Determine the [x, y] coordinate at the center of the cell enclosing the given text.  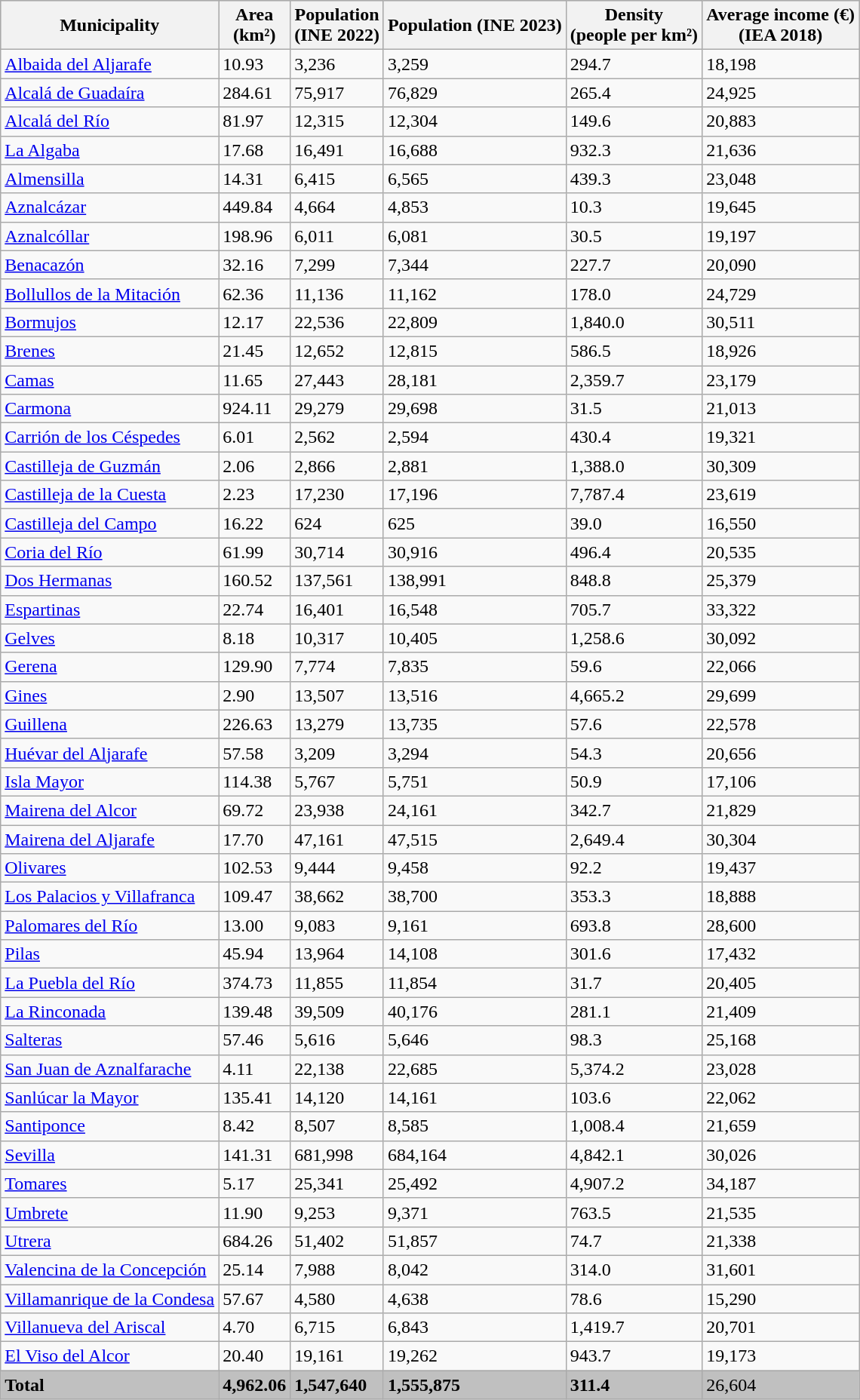
625 [475, 523]
Alcalá de Guadaíra [110, 93]
Carmona [110, 409]
19,645 [781, 207]
430.4 [634, 437]
20.40 [255, 1356]
5,767 [337, 781]
5,751 [475, 781]
57.46 [255, 1040]
30,304 [781, 840]
Villanueva del Ariscal [110, 1328]
5,374.2 [634, 1069]
30,092 [781, 638]
9,083 [337, 926]
Carrión de los Céspedes [110, 437]
31,601 [781, 1270]
Total [110, 1385]
23,028 [781, 1069]
20,701 [781, 1328]
Almensilla [110, 179]
20,656 [781, 753]
2,881 [475, 466]
Bollullos de la Mitación [110, 293]
27,443 [337, 379]
301.6 [634, 954]
24,925 [781, 93]
284.61 [255, 93]
59.6 [634, 667]
10,317 [337, 638]
23,179 [781, 379]
19,173 [781, 1356]
17,106 [781, 781]
54.3 [634, 753]
21,829 [781, 810]
Bormujos [110, 322]
10,405 [475, 638]
9,253 [337, 1212]
178.0 [634, 293]
21,338 [781, 1241]
Gelves [110, 638]
103.6 [634, 1098]
22,685 [475, 1069]
4,665.2 [634, 695]
7,988 [337, 1270]
22,809 [475, 322]
4.70 [255, 1328]
342.7 [634, 810]
3,236 [337, 64]
11,854 [475, 983]
13,964 [337, 954]
Olivares [110, 868]
26,604 [781, 1385]
22,536 [337, 322]
11,855 [337, 983]
314.0 [634, 1270]
5,646 [475, 1040]
1,547,640 [337, 1385]
Sanlúcar la Mayor [110, 1098]
La Rinconada [110, 1012]
12,304 [475, 121]
28,181 [475, 379]
30,511 [781, 322]
Castilleja del Campo [110, 523]
21,636 [781, 150]
19,197 [781, 236]
81.97 [255, 121]
13,735 [475, 724]
25.14 [255, 1270]
265.4 [634, 93]
1,555,875 [475, 1385]
141.31 [255, 1155]
28,600 [781, 926]
16,401 [337, 609]
30,309 [781, 466]
4,907.2 [634, 1184]
17,432 [781, 954]
848.8 [634, 581]
69.72 [255, 810]
18,888 [781, 897]
19,321 [781, 437]
4,580 [337, 1298]
19,437 [781, 868]
29,279 [337, 409]
Isla Mayor [110, 781]
16,548 [475, 609]
19,262 [475, 1356]
76,829 [475, 93]
92.2 [634, 868]
6,843 [475, 1328]
Sevilla [110, 1155]
Albaida del Aljarafe [110, 64]
Pilas [110, 954]
226.63 [255, 724]
353.3 [634, 897]
4,638 [475, 1298]
586.5 [634, 351]
14.31 [255, 179]
23,619 [781, 495]
Huévar del Aljarafe [110, 753]
2.06 [255, 466]
4,664 [337, 207]
29,699 [781, 695]
Benacazón [110, 265]
30.5 [634, 236]
Palomares del Río [110, 926]
20,090 [781, 265]
5,616 [337, 1040]
El Viso del Alcor [110, 1356]
4,853 [475, 207]
13,507 [337, 695]
7,787.4 [634, 495]
14,161 [475, 1098]
25,341 [337, 1184]
15,290 [781, 1298]
Los Palacios y Villafranca [110, 897]
19,161 [337, 1356]
22,578 [781, 724]
22.74 [255, 609]
705.7 [634, 609]
4,842.1 [634, 1155]
47,161 [337, 840]
449.84 [255, 207]
57.58 [255, 753]
12.17 [255, 322]
62.36 [255, 293]
6,081 [475, 236]
51,402 [337, 1241]
109.47 [255, 897]
16.22 [255, 523]
16,550 [781, 523]
30,026 [781, 1155]
2,866 [337, 466]
25,379 [781, 581]
114.38 [255, 781]
693.8 [634, 926]
9,444 [337, 868]
7,835 [475, 667]
11,136 [337, 293]
12,652 [337, 351]
4.11 [255, 1069]
33,322 [781, 609]
1,258.6 [634, 638]
40,176 [475, 1012]
24,729 [781, 293]
198.96 [255, 236]
Salteras [110, 1040]
4,962.06 [255, 1385]
17,196 [475, 495]
17.68 [255, 150]
624 [337, 523]
684,164 [475, 1155]
Villamanrique de la Condesa [110, 1298]
7,344 [475, 265]
34,187 [781, 1184]
Aznalcóllar [110, 236]
57.6 [634, 724]
11,162 [475, 293]
18,198 [781, 64]
763.5 [634, 1212]
9,458 [475, 868]
Brenes [110, 351]
2,594 [475, 437]
8.18 [255, 638]
23,048 [781, 179]
Average income (€)(IEA 2018) [781, 26]
20,405 [781, 983]
47,515 [475, 840]
135.41 [255, 1098]
San Juan de Aznalfarache [110, 1069]
1,419.7 [634, 1328]
Municipality [110, 26]
Alcalá del Río [110, 121]
20,535 [781, 552]
Gines [110, 695]
8,507 [337, 1126]
Castilleja de Guzmán [110, 466]
31.7 [634, 983]
12,315 [337, 121]
29,698 [475, 409]
16,491 [337, 150]
281.1 [634, 1012]
50.9 [634, 781]
439.3 [634, 179]
924.11 [255, 409]
6.01 [255, 437]
57.67 [255, 1298]
Area(km²) [255, 26]
75,917 [337, 93]
25,168 [781, 1040]
6,011 [337, 236]
20,883 [781, 121]
1,840.0 [634, 322]
13,279 [337, 724]
24,161 [475, 810]
22,062 [781, 1098]
681,998 [337, 1155]
Camas [110, 379]
25,492 [475, 1184]
294.7 [634, 64]
7,774 [337, 667]
18,926 [781, 351]
74.7 [634, 1241]
2,359.7 [634, 379]
39,509 [337, 1012]
160.52 [255, 581]
22,066 [781, 667]
3,259 [475, 64]
78.6 [634, 1298]
2.90 [255, 695]
21.45 [255, 351]
17,230 [337, 495]
21,013 [781, 409]
La Algaba [110, 150]
1,008.4 [634, 1126]
8,585 [475, 1126]
11.65 [255, 379]
30,916 [475, 552]
6,565 [475, 179]
45.94 [255, 954]
14,120 [337, 1098]
2,649.4 [634, 840]
22,138 [337, 1069]
Aznalcázar [110, 207]
23,938 [337, 810]
102.53 [255, 868]
Umbrete [110, 1212]
496.4 [634, 552]
3,294 [475, 753]
6,415 [337, 179]
30,714 [337, 552]
38,662 [337, 897]
39.0 [634, 523]
149.6 [634, 121]
51,857 [475, 1241]
10.93 [255, 64]
La Puebla del Río [110, 983]
Tomares [110, 1184]
13,516 [475, 695]
Population(INE 2022) [337, 26]
31.5 [634, 409]
38,700 [475, 897]
2.23 [255, 495]
6,715 [337, 1328]
Gerena [110, 667]
Castilleja de la Cuesta [110, 495]
16,688 [475, 150]
Mairena del Alcor [110, 810]
17.70 [255, 840]
12,815 [475, 351]
3,209 [337, 753]
9,161 [475, 926]
21,409 [781, 1012]
11.90 [255, 1212]
Density(people per km²) [634, 26]
1,388.0 [634, 466]
374.73 [255, 983]
Guillena [110, 724]
137,561 [337, 581]
2,562 [337, 437]
227.7 [634, 265]
943.7 [634, 1356]
Population (INE 2023) [475, 26]
311.4 [634, 1385]
Coria del Río [110, 552]
21,659 [781, 1126]
Mairena del Aljarafe [110, 840]
139.48 [255, 1012]
Espartinas [110, 609]
7,299 [337, 265]
10.3 [634, 207]
Dos Hermanas [110, 581]
684.26 [255, 1241]
21,535 [781, 1212]
Santiponce [110, 1126]
138,991 [475, 581]
8,042 [475, 1270]
9,371 [475, 1212]
8.42 [255, 1126]
932.3 [634, 150]
129.90 [255, 667]
Utrera [110, 1241]
5.17 [255, 1184]
14,108 [475, 954]
13.00 [255, 926]
Valencina de la Concepción [110, 1270]
61.99 [255, 552]
32.16 [255, 265]
98.3 [634, 1040]
